Determine the (x, y) coordinate at the center of the cell enclosing the given text.  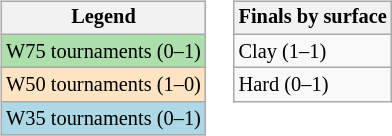
Legend (103, 18)
Hard (0–1) (313, 85)
W50 tournaments (1–0) (103, 85)
W75 tournaments (0–1) (103, 51)
Finals by surface (313, 18)
Clay (1–1) (313, 51)
W35 tournaments (0–1) (103, 119)
